Pinpoint the cell where the given text exists, returning its (x, y) midpoint coordinate. 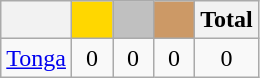
Total (227, 20)
Tonga (36, 58)
